From the cell containing the given text, extract its center point as [x, y] coordinate. 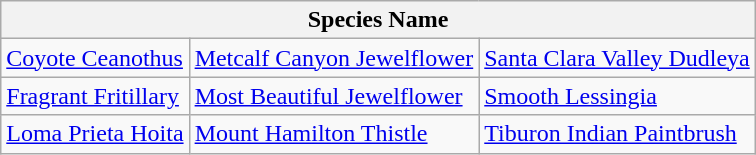
Fragrant Fritillary [95, 96]
Tiburon Indian Paintbrush [618, 134]
Santa Clara Valley Dudleya [618, 58]
Smooth Lessingia [618, 96]
Species Name [378, 20]
Coyote Ceanothus [95, 58]
Most Beautiful Jewelflower [334, 96]
Metcalf Canyon Jewelflower [334, 58]
Loma Prieta Hoita [95, 134]
Mount Hamilton Thistle [334, 134]
